Capture the cell that displays the provided text and extract its [x, y] central coordinate. 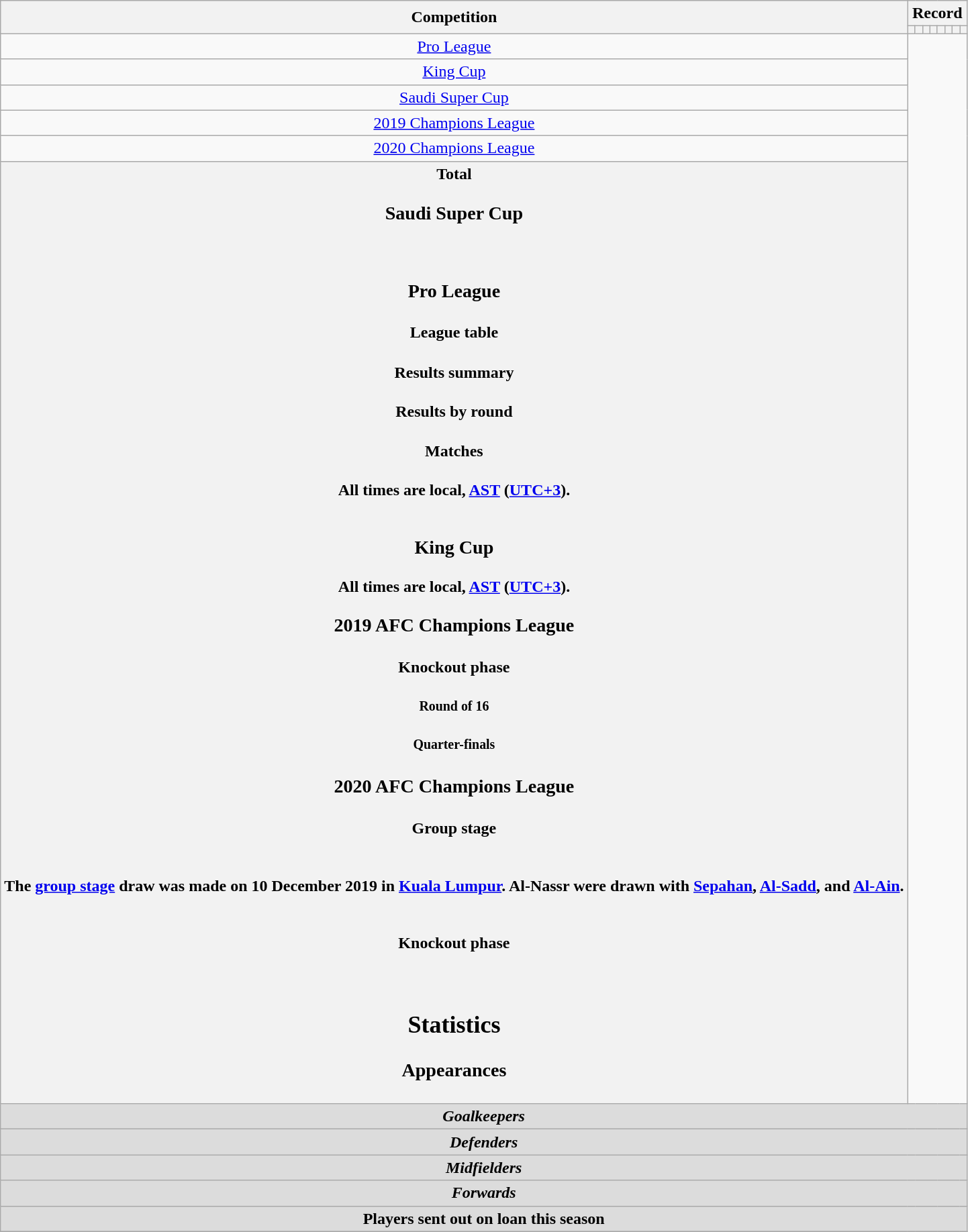
Pro League [454, 46]
Forwards [484, 1193]
Record [937, 13]
2020 Champions League [454, 148]
Midfielders [484, 1168]
Players sent out on loan this season [484, 1219]
Goalkeepers [484, 1117]
King Cup [454, 72]
2019 Champions League [454, 123]
Saudi Super Cup [454, 97]
Defenders [484, 1142]
Competition [454, 17]
